From the cell containing the given text, extract its center point as [X, Y] coordinate. 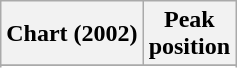
Peakposition [189, 34]
Chart (2002) [72, 34]
